Return the (x, y) coordinate for the center point of the cell that contains the specified text.  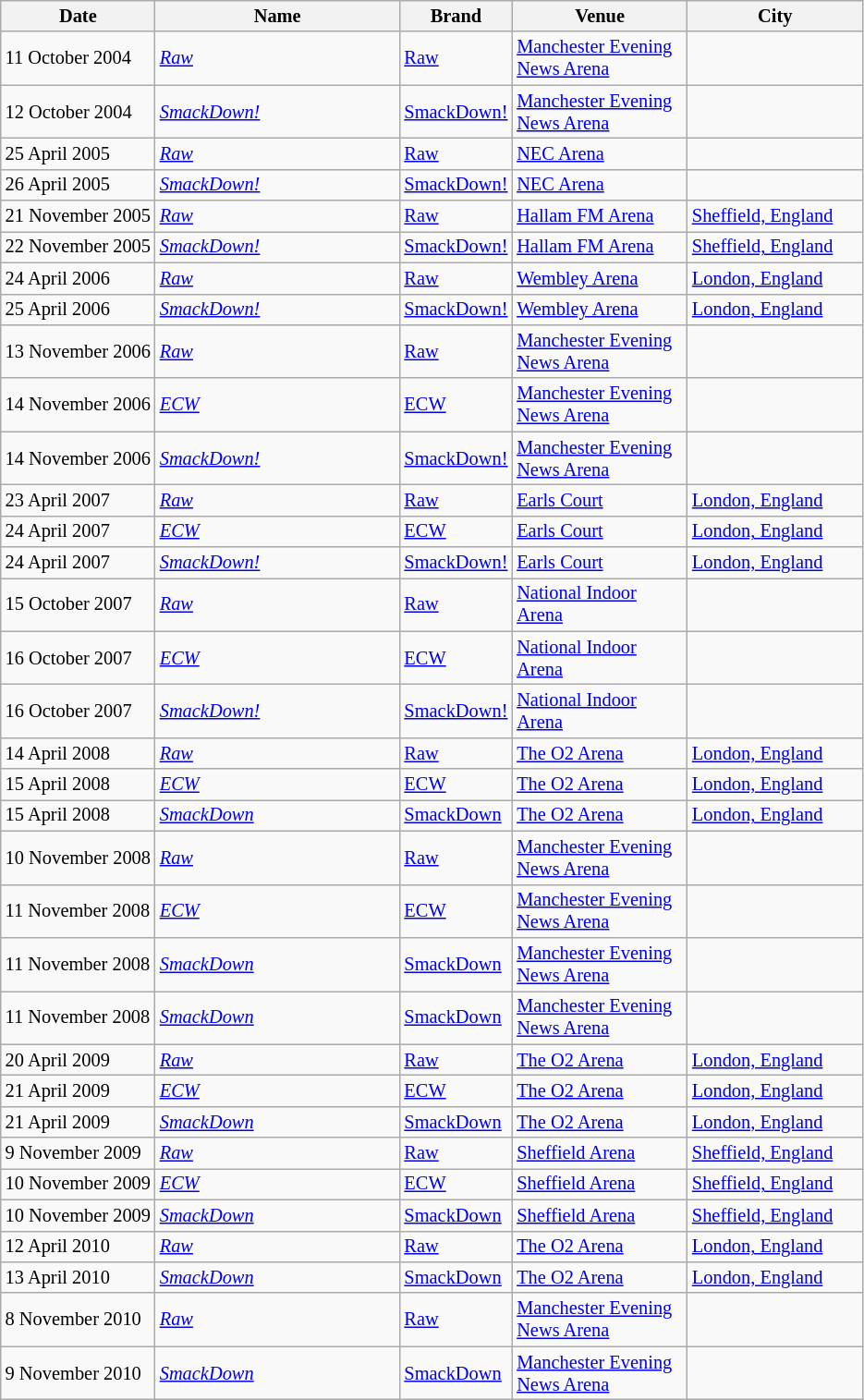
12 October 2004 (78, 112)
23 April 2007 (78, 500)
Date (78, 16)
Name (277, 16)
12 April 2010 (78, 1247)
13 April 2010 (78, 1277)
City (775, 16)
9 November 2009 (78, 1153)
14 April 2008 (78, 753)
15 October 2007 (78, 604)
9 November 2010 (78, 1373)
Venue (600, 16)
13 November 2006 (78, 351)
21 November 2005 (78, 216)
24 April 2006 (78, 278)
26 April 2005 (78, 185)
25 April 2005 (78, 153)
20 April 2009 (78, 1060)
Brand (456, 16)
8 November 2010 (78, 1320)
22 November 2005 (78, 247)
25 April 2006 (78, 310)
11 October 2004 (78, 58)
10 November 2008 (78, 858)
